Determine the [X, Y] coordinate at the center of the cell enclosing the given text.  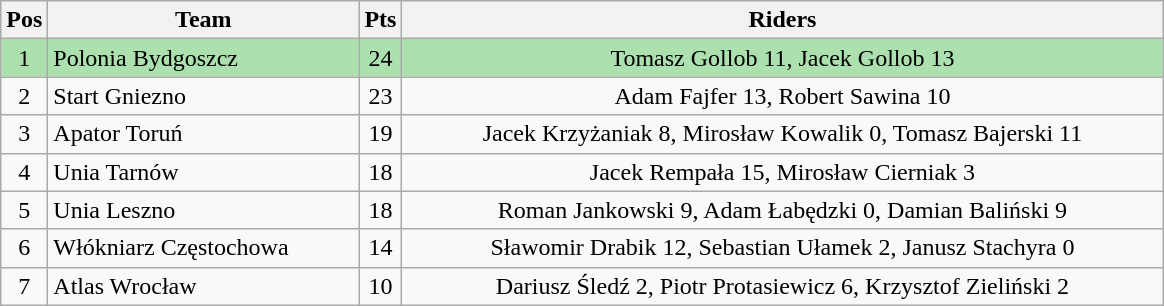
10 [380, 286]
Pos [24, 20]
Unia Leszno [204, 210]
Sławomir Drabik 12, Sebastian Ułamek 2, Janusz Stachyra 0 [782, 248]
6 [24, 248]
7 [24, 286]
3 [24, 134]
24 [380, 58]
Roman Jankowski 9, Adam Łabędzki 0, Damian Baliński 9 [782, 210]
Unia Tarnów [204, 172]
23 [380, 96]
Jacek Rempała 15, Mirosław Cierniak 3 [782, 172]
Dariusz Śledź 2, Piotr Protasiewicz 6, Krzysztof Zieliński 2 [782, 286]
Adam Fajfer 13, Robert Sawina 10 [782, 96]
Riders [782, 20]
19 [380, 134]
1 [24, 58]
5 [24, 210]
Team [204, 20]
Apator Toruń [204, 134]
Pts [380, 20]
Polonia Bydgoszcz [204, 58]
14 [380, 248]
Atlas Wrocław [204, 286]
Tomasz Gollob 11, Jacek Gollob 13 [782, 58]
Jacek Krzyżaniak 8, Mirosław Kowalik 0, Tomasz Bajerski 11 [782, 134]
4 [24, 172]
2 [24, 96]
Start Gniezno [204, 96]
Włókniarz Częstochowa [204, 248]
